Scan for the cell matching the given text and deliver its [X, Y] coordinate at center. 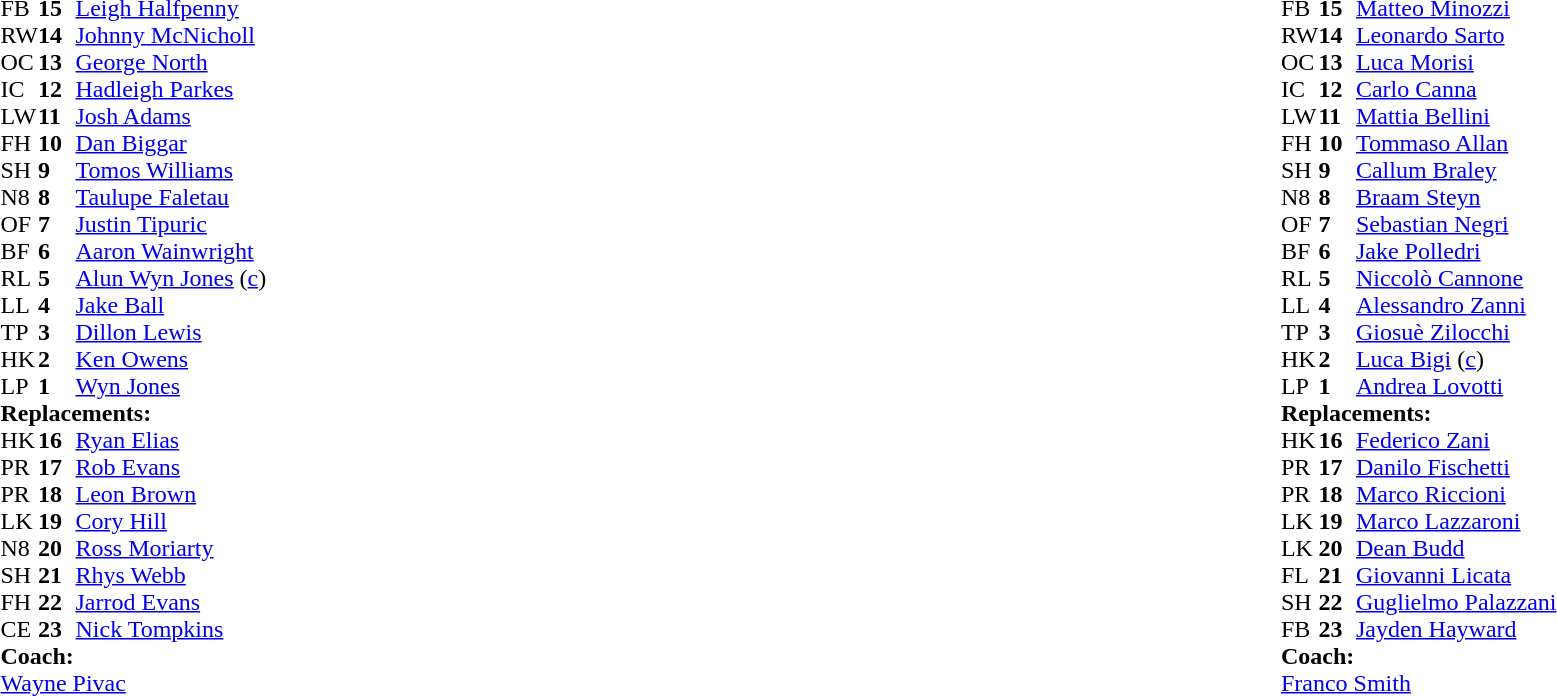
Braam Steyn [1456, 198]
Giosuè Zilocchi [1456, 332]
Jayden Hayward [1456, 630]
Dillon Lewis [172, 332]
Ken Owens [172, 360]
Giovanni Licata [1456, 576]
Luca Morisi [1456, 62]
Dean Budd [1456, 548]
Tommaso Allan [1456, 144]
Niccolò Cannone [1456, 278]
Jake Ball [172, 306]
Luca Bigi (c) [1456, 360]
Marco Riccioni [1456, 494]
Callum Braley [1456, 170]
CE [19, 630]
Cory Hill [172, 522]
Marco Lazzaroni [1456, 522]
Leon Brown [172, 494]
Ryan Elias [172, 440]
Leonardo Sarto [1456, 36]
Federico Zani [1456, 440]
Tomos Williams [172, 170]
Alun Wyn Jones (c) [172, 278]
Jarrod Evans [172, 602]
Rob Evans [172, 468]
Josh Adams [172, 116]
Wyn Jones [172, 386]
George North [172, 62]
Alessandro Zanni [1456, 306]
Justin Tipuric [172, 224]
FL [1300, 576]
Carlo Canna [1456, 90]
Andrea Lovotti [1456, 386]
Johnny McNicholl [172, 36]
Rhys Webb [172, 576]
Taulupe Faletau [172, 198]
Mattia Bellini [1456, 116]
Jake Polledri [1456, 252]
Guglielmo Palazzani [1456, 602]
Danilo Fischetti [1456, 468]
Aaron Wainwright [172, 252]
Nick Tompkins [172, 630]
Ross Moriarty [172, 548]
Sebastian Negri [1456, 224]
FB [1300, 630]
Dan Biggar [172, 144]
Hadleigh Parkes [172, 90]
